Extract the (X, Y) coordinate from the center of the cell holding the provided text.  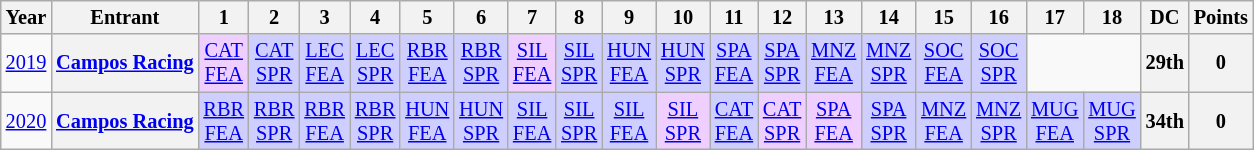
MUGSPR (1112, 121)
2020 (26, 121)
18 (1112, 17)
4 (375, 17)
9 (629, 17)
Year (26, 17)
29th (1165, 63)
LECFEA (324, 63)
MUGFEA (1054, 121)
16 (998, 17)
8 (579, 17)
1 (223, 17)
10 (683, 17)
13 (834, 17)
11 (734, 17)
3 (324, 17)
Points (1221, 17)
12 (782, 17)
17 (1054, 17)
14 (888, 17)
2 (274, 17)
6 (481, 17)
SOCFEA (944, 63)
15 (944, 17)
2019 (26, 63)
SOCSPR (998, 63)
5 (427, 17)
34th (1165, 121)
7 (532, 17)
Entrant (124, 17)
LECSPR (375, 63)
DC (1165, 17)
